For the text-containing cell, return its midpoint in [X, Y] coordinate format. 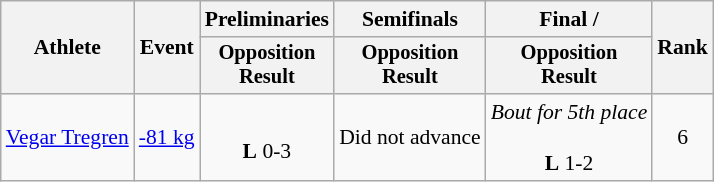
Rank [682, 48]
L 0-3 [267, 138]
Athlete [68, 48]
-81 kg [167, 138]
6 [682, 138]
Preliminaries [267, 19]
Final / [570, 19]
Bout for 5th placeL 1-2 [570, 138]
Semifinals [410, 19]
Event [167, 48]
Did not advance [410, 138]
Vegar Tregren [68, 138]
